Output the (x, y) coordinate of the center of the cell containing the given text.  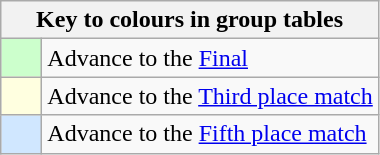
Advance to the Third place match (210, 96)
Advance to the Final (210, 58)
Advance to the Fifth place match (210, 134)
Key to colours in group tables (190, 20)
